Identify which cell holds the provided text, then report its (X, Y) central coordinate. 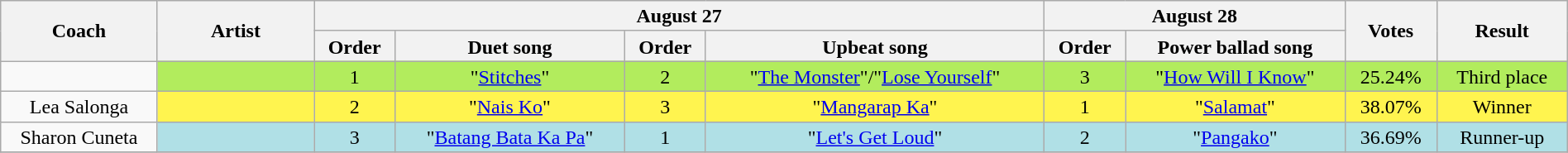
"Batang Bata Ka Pa" (510, 137)
Duet song (510, 46)
Coach (79, 31)
36.69% (1391, 137)
"Nais Ko" (510, 106)
"Stitches" (510, 76)
Third place (1502, 76)
"Salamat" (1236, 106)
Power ballad song (1236, 46)
Lea Salonga (79, 106)
"Let's Get Loud" (875, 137)
"Mangarap Ka" (875, 106)
August 27 (680, 17)
38.07% (1391, 106)
Artist (235, 31)
Runner-up (1502, 137)
Votes (1391, 31)
"How Will I Know" (1236, 76)
"Pangako" (1236, 137)
Result (1502, 31)
Upbeat song (875, 46)
August 28 (1194, 17)
"The Monster"/"Lose Yourself" (875, 76)
Winner (1502, 106)
Sharon Cuneta (79, 137)
25.24% (1391, 76)
